Extract the (x, y) coordinate from the center of the cell holding the provided text.  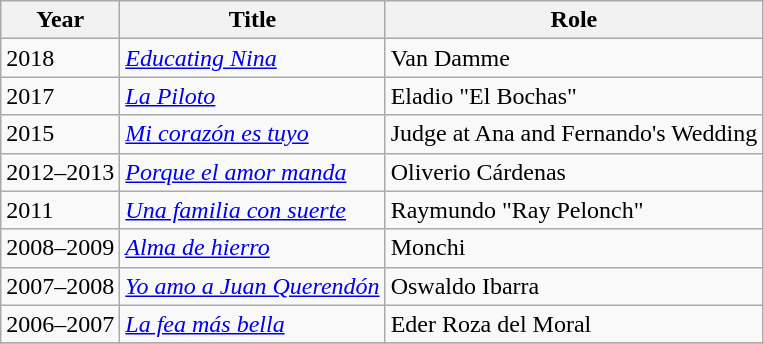
2012–2013 (60, 172)
La Piloto (252, 96)
2017 (60, 96)
Alma de hierro (252, 248)
2011 (60, 210)
Yo amo a Juan Querendón (252, 286)
Title (252, 20)
2008–2009 (60, 248)
Role (574, 20)
Una familia con suerte (252, 210)
Eladio "El Bochas" (574, 96)
Monchi (574, 248)
Year (60, 20)
Eder Roza del Moral (574, 324)
Raymundo "Ray Pelonch" (574, 210)
2006–2007 (60, 324)
Oswaldo Ibarra (574, 286)
2007–2008 (60, 286)
2018 (60, 58)
Mi corazón es tuyo (252, 134)
Educating Nina (252, 58)
Oliverio Cárdenas (574, 172)
Judge at Ana and Fernando's Wedding (574, 134)
Van Damme (574, 58)
Porque el amor manda (252, 172)
2015 (60, 134)
La fea más bella (252, 324)
